Return (X, Y) of the center of cell containing provided text 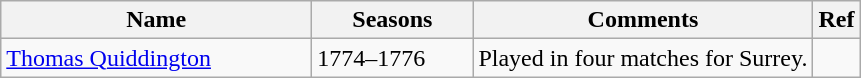
1774–1776 (392, 58)
Name (156, 20)
Seasons (392, 20)
Ref (836, 20)
Played in four matches for Surrey. (643, 58)
Thomas Quiddington (156, 58)
Comments (643, 20)
